Detect which cell encompasses the target text, then output its [x, y] center coordinate. 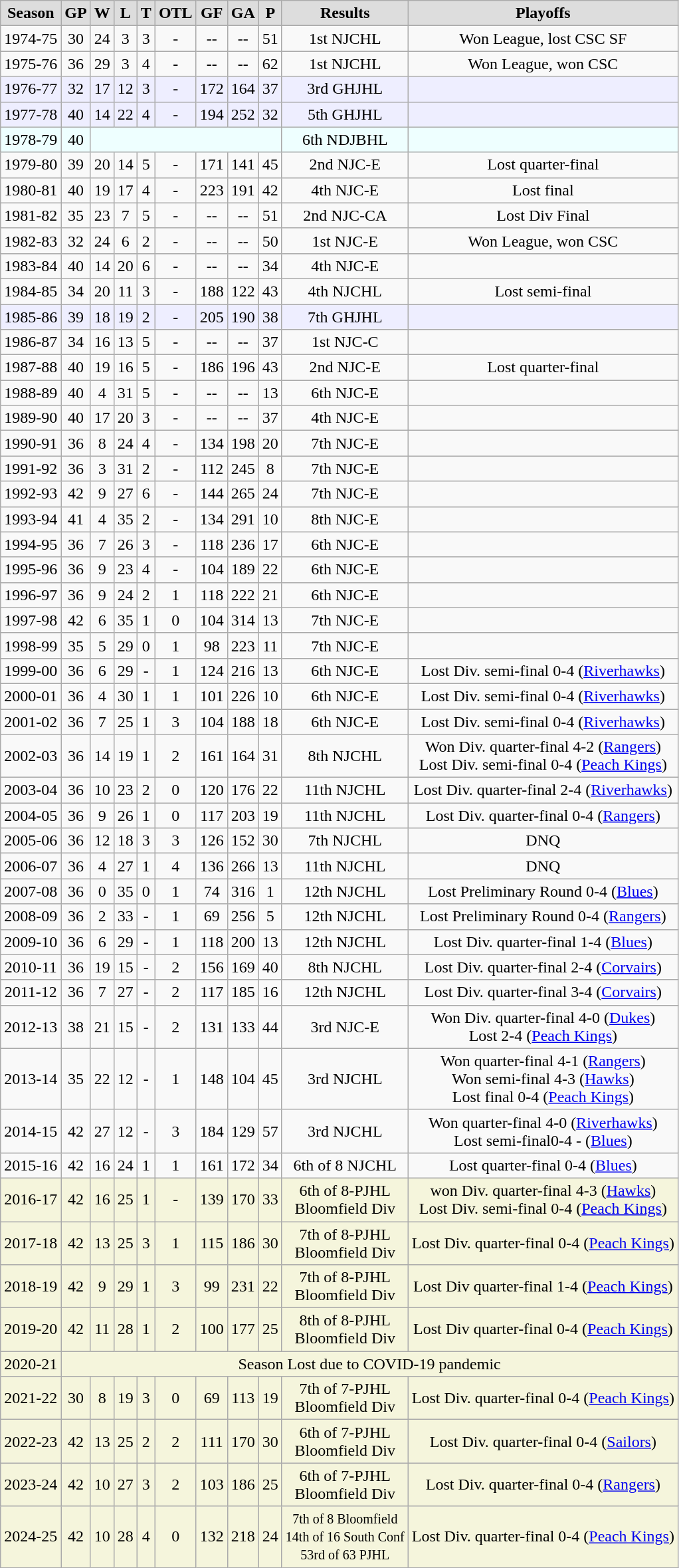
1987-88 [31, 368]
136 [211, 866]
Results [345, 13]
2016-17 [31, 1199]
P [270, 13]
122 [243, 291]
Season Lost due to COVID-19 pandemic [369, 1364]
141 [243, 165]
Lost Div. quarter-final 0-4 (Sailors) [543, 1441]
190 [243, 317]
1984-85 [31, 291]
1994-95 [31, 544]
1997-98 [31, 620]
Lost Div. quarter-final 2-4 (Riverhawks) [543, 790]
1st NJC-C [345, 342]
266 [243, 866]
98 [211, 645]
216 [243, 671]
169 [243, 967]
129 [243, 1131]
2001-02 [31, 721]
198 [243, 443]
Lost Div quarter-final 1-4 (Peach Kings) [543, 1287]
2007-08 [31, 891]
Won quarter-final 4-1 (Rangers)Won semi-final 4-3 (Hawks)Lost final 0-4 (Peach Kings) [543, 1079]
203 [243, 816]
191 [243, 190]
101 [211, 696]
GP [76, 13]
Lost Div. quarter-final 2-4 (Corvairs) [543, 967]
1979-80 [31, 165]
120 [211, 790]
314 [243, 620]
156 [211, 967]
74 [211, 891]
176 [243, 790]
1982-83 [31, 241]
GF [211, 13]
200 [243, 942]
3rd GHJHL [345, 89]
2020-21 [31, 1364]
Season [31, 13]
2004-05 [31, 816]
57 [270, 1131]
7th of 8 Bloomfield14th of 16 South Conf53rd of 63 PJHL [345, 1537]
2012-13 [31, 1026]
2003-04 [31, 790]
1992-93 [31, 494]
1975-76 [31, 64]
44 [270, 1026]
99 [211, 1287]
126 [211, 841]
5th GHJHL [345, 114]
2009-10 [31, 942]
189 [243, 570]
196 [243, 368]
7th NJCHL [345, 841]
Lost Div. quarter-final 1-4 (Blues) [543, 942]
1983-84 [31, 266]
6th of 8 NJCHL [345, 1165]
205 [211, 317]
265 [243, 494]
W [102, 13]
2017-18 [31, 1243]
112 [211, 469]
100 [211, 1329]
1974-75 [31, 39]
1976-77 [31, 89]
2021-22 [31, 1399]
148 [211, 1079]
Won Div. quarter-final 4-0 (Dukes)Lost 2-4 (Peach Kings) [543, 1026]
316 [243, 891]
8th of 8-PJHLBloomfield Div [345, 1329]
2nd NJC-CA [345, 215]
194 [211, 114]
7th of 7-PJHLBloomfield Div [345, 1399]
Won quarter-final 4-0 (Riverhawks)Lost semi-final0-4 - (Blues) [543, 1131]
1998-99 [31, 645]
226 [243, 696]
256 [243, 917]
1996-97 [31, 595]
1995-96 [31, 570]
Lost final [543, 190]
133 [243, 1026]
Playoffs [543, 13]
2010-11 [31, 967]
144 [211, 494]
2023-24 [31, 1485]
1st NJC-E [345, 241]
2019-20 [31, 1329]
2008-09 [31, 917]
7th GHJHL [345, 317]
218 [243, 1537]
1986-87 [31, 342]
1988-89 [31, 393]
Lost quarter-final 0-4 (Blues) [543, 1165]
103 [211, 1485]
L [125, 13]
2000-01 [31, 696]
2018-19 [31, 1287]
1980-81 [31, 190]
6th of 8-PJHLBloomfield Div [345, 1199]
113 [243, 1399]
236 [243, 544]
Lost semi-final [543, 291]
50 [270, 241]
Lost Preliminary Round 0-4 (Blues) [543, 891]
1981-82 [31, 215]
Lost Div quarter-final 0-4 (Peach Kings) [543, 1329]
222 [243, 595]
Lost Preliminary Round 0-4 (Rangers) [543, 917]
1991-92 [31, 469]
132 [211, 1537]
2011-12 [31, 992]
131 [211, 1026]
177 [243, 1329]
1989-90 [31, 418]
Lost Div Final [543, 215]
41 [76, 519]
171 [211, 165]
Lost Div. quarter-final 3-4 (Corvairs) [543, 992]
OTL [175, 13]
1993-94 [31, 519]
2006-07 [31, 866]
1990-91 [31, 443]
Won League, lost CSC SF [543, 39]
139 [211, 1199]
8th NJC-E [345, 519]
184 [211, 1131]
2022-23 [31, 1441]
2015-16 [31, 1165]
1978-79 [31, 140]
4th NJCHL [345, 291]
2024-25 [31, 1537]
62 [270, 64]
2005-06 [31, 841]
252 [243, 114]
won Div. quarter-final 4-3 (Hawks)Lost Div. semi-final 0-4 (Peach Kings) [543, 1199]
GA [243, 13]
291 [243, 519]
111 [211, 1441]
115 [211, 1243]
Won Div. quarter-final 4-2 (Rangers)Lost Div. semi-final 0-4 (Peach Kings) [543, 756]
152 [243, 841]
3rd NJC-E [345, 1026]
2002-03 [31, 756]
6th NDJBHL [345, 140]
1999-00 [31, 671]
2013-14 [31, 1079]
T [146, 13]
2014-15 [31, 1131]
185 [243, 992]
1977-78 [31, 114]
124 [211, 671]
245 [243, 469]
231 [243, 1287]
1985-86 [31, 317]
